Locate the cell with the specified text and output its (x, y) center coordinate. 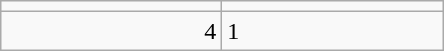
1 (332, 31)
4 (112, 31)
